Provide the (x, y) coordinate of the cell's center where the given text is located.  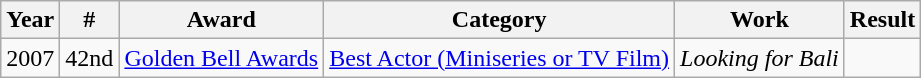
Category (500, 20)
Year (30, 20)
Work (760, 20)
2007 (30, 58)
Award (222, 20)
42nd (90, 58)
Golden Bell Awards (222, 58)
Looking for Bali (760, 58)
Best Actor (Miniseries or TV Film) (500, 58)
Result (882, 20)
# (90, 20)
